Extract the (X, Y) coordinate from the center of the cell holding the provided text.  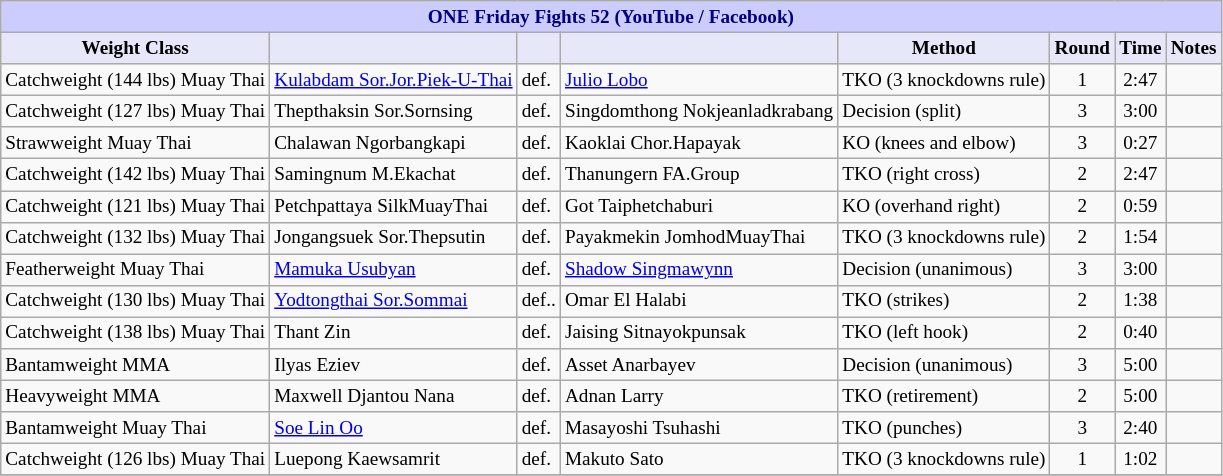
Soe Lin Oo (394, 428)
Notes (1194, 48)
Strawweight Muay Thai (136, 143)
Method (944, 48)
0:40 (1140, 333)
KO (overhand right) (944, 206)
Time (1140, 48)
Mamuka Usubyan (394, 270)
Ilyas Eziev (394, 365)
0:59 (1140, 206)
Decision (split) (944, 111)
TKO (right cross) (944, 175)
Bantamweight MMA (136, 365)
Julio Lobo (698, 80)
Makuto Sato (698, 460)
Catchweight (127 lbs) Muay Thai (136, 111)
Heavyweight MMA (136, 396)
Catchweight (121 lbs) Muay Thai (136, 206)
Weight Class (136, 48)
Singdomthong Nokjeanladkrabang (698, 111)
1:02 (1140, 460)
ONE Friday Fights 52 (YouTube / Facebook) (611, 17)
Thanungern FA.Group (698, 175)
Catchweight (132 lbs) Muay Thai (136, 238)
Chalawan Ngorbangkapi (394, 143)
2:40 (1140, 428)
TKO (left hook) (944, 333)
1:38 (1140, 301)
Omar El Halabi (698, 301)
Thant Zin (394, 333)
Catchweight (130 lbs) Muay Thai (136, 301)
def.. (538, 301)
Kaoklai Chor.Hapayak (698, 143)
Catchweight (138 lbs) Muay Thai (136, 333)
Asset Anarbayev (698, 365)
Shadow Singmawynn (698, 270)
Kulabdam Sor.Jor.Piek-U-Thai (394, 80)
Luepong Kaewsamrit (394, 460)
Maxwell Djantou Nana (394, 396)
Got Taiphetchaburi (698, 206)
Petchpattaya SilkMuayThai (394, 206)
KO (knees and elbow) (944, 143)
Payakmekin JomhodMuayThai (698, 238)
Round (1082, 48)
0:27 (1140, 143)
Featherweight Muay Thai (136, 270)
TKO (retirement) (944, 396)
Samingnum M.Ekachat (394, 175)
Masayoshi Tsuhashi (698, 428)
Catchweight (144 lbs) Muay Thai (136, 80)
TKO (strikes) (944, 301)
Thepthaksin Sor.Sornsing (394, 111)
Catchweight (126 lbs) Muay Thai (136, 460)
Catchweight (142 lbs) Muay Thai (136, 175)
Yodtongthai Sor.Sommai (394, 301)
Adnan Larry (698, 396)
1:54 (1140, 238)
Bantamweight Muay Thai (136, 428)
Jaising Sitnayokpunsak (698, 333)
Jongangsuek Sor.Thepsutin (394, 238)
TKO (punches) (944, 428)
